For the text-containing cell, return its midpoint in (x, y) coordinate format. 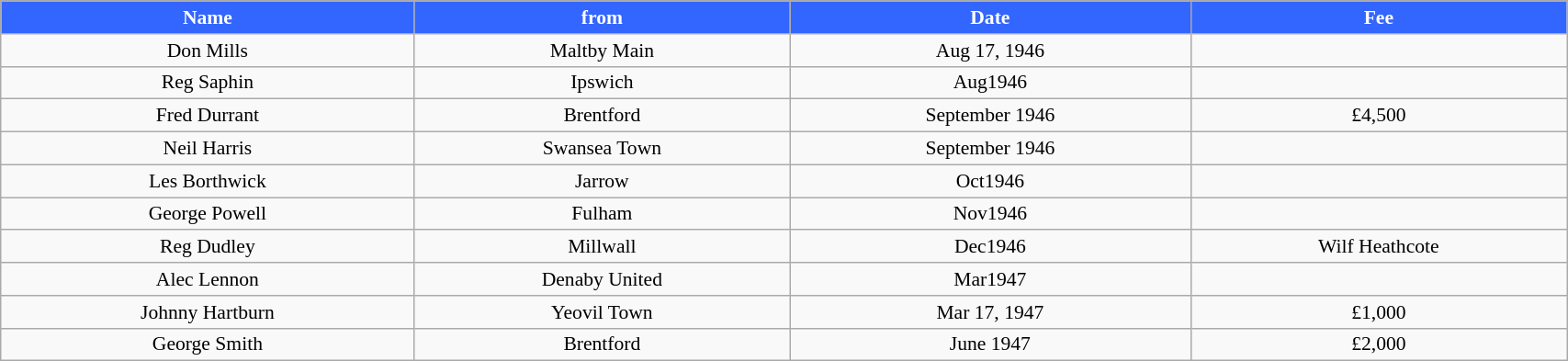
Aug 17, 1946 (990, 51)
Jarrow (603, 181)
George Smith (208, 344)
Fee (1379, 17)
£4,500 (1379, 116)
Mar 17, 1947 (990, 312)
Mar1947 (990, 279)
Dec1946 (990, 247)
Date (990, 17)
Les Borthwick (208, 181)
from (603, 17)
Alec Lennon (208, 279)
Nov1946 (990, 214)
Aug1946 (990, 83)
Maltby Main (603, 51)
Don Mills (208, 51)
George Powell (208, 214)
£2,000 (1379, 344)
Reg Saphin (208, 83)
£1,000 (1379, 312)
Oct1946 (990, 181)
Wilf Heathcote (1379, 247)
Swansea Town (603, 149)
Johnny Hartburn (208, 312)
June 1947 (990, 344)
Millwall (603, 247)
Ipswich (603, 83)
Denaby United (603, 279)
Reg Dudley (208, 247)
Fred Durrant (208, 116)
Fulham (603, 214)
Name (208, 17)
Yeovil Town (603, 312)
Neil Harris (208, 149)
